Pinpoint the cell where the given text exists, returning its (X, Y) midpoint coordinate. 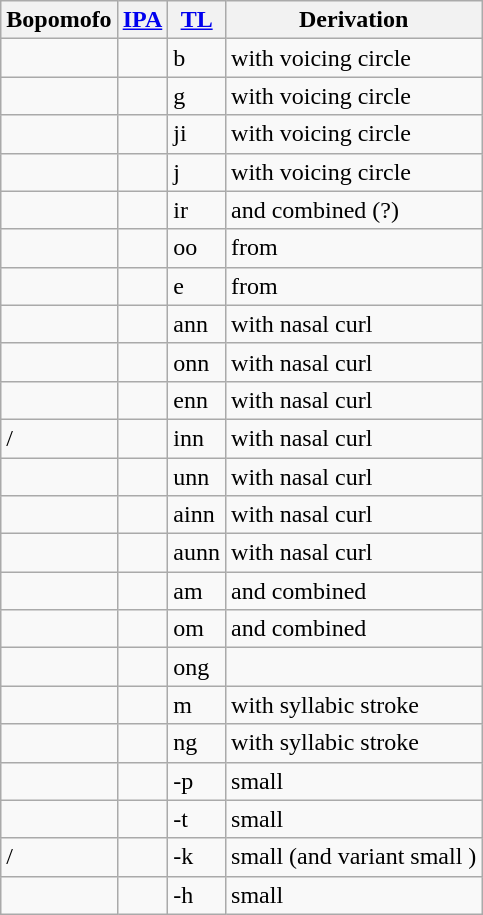
small (and variant small ) (354, 857)
inn (197, 438)
enn (197, 400)
-k (197, 857)
ir (197, 210)
am (197, 591)
TL (197, 20)
Derivation (354, 20)
om (197, 629)
aunn (197, 553)
ji (197, 134)
-t (197, 819)
ng (197, 743)
j (197, 172)
b (197, 58)
and combined (?) (354, 210)
Bopomofo (59, 20)
unn (197, 477)
e (197, 286)
m (197, 705)
oo (197, 248)
ainn (197, 515)
ong (197, 667)
-h (197, 895)
g (197, 96)
ann (197, 324)
onn (197, 362)
IPA (142, 20)
-p (197, 781)
